Detect which cell encompasses the target text, then output its [X, Y] center coordinate. 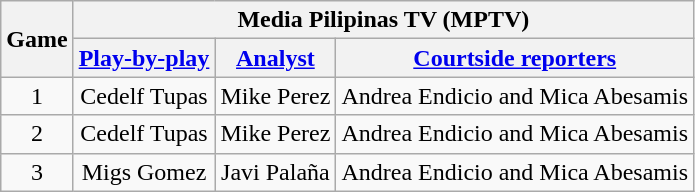
Analyst [276, 58]
Game [37, 39]
Javi Palaña [276, 172]
Play-by-play [144, 58]
3 [37, 172]
Courtside reporters [515, 58]
Migs Gomez [144, 172]
2 [37, 134]
Media Pilipinas TV (MPTV) [383, 20]
1 [37, 96]
